Determine the (x, y) coordinate at the center of the cell enclosing the given text.  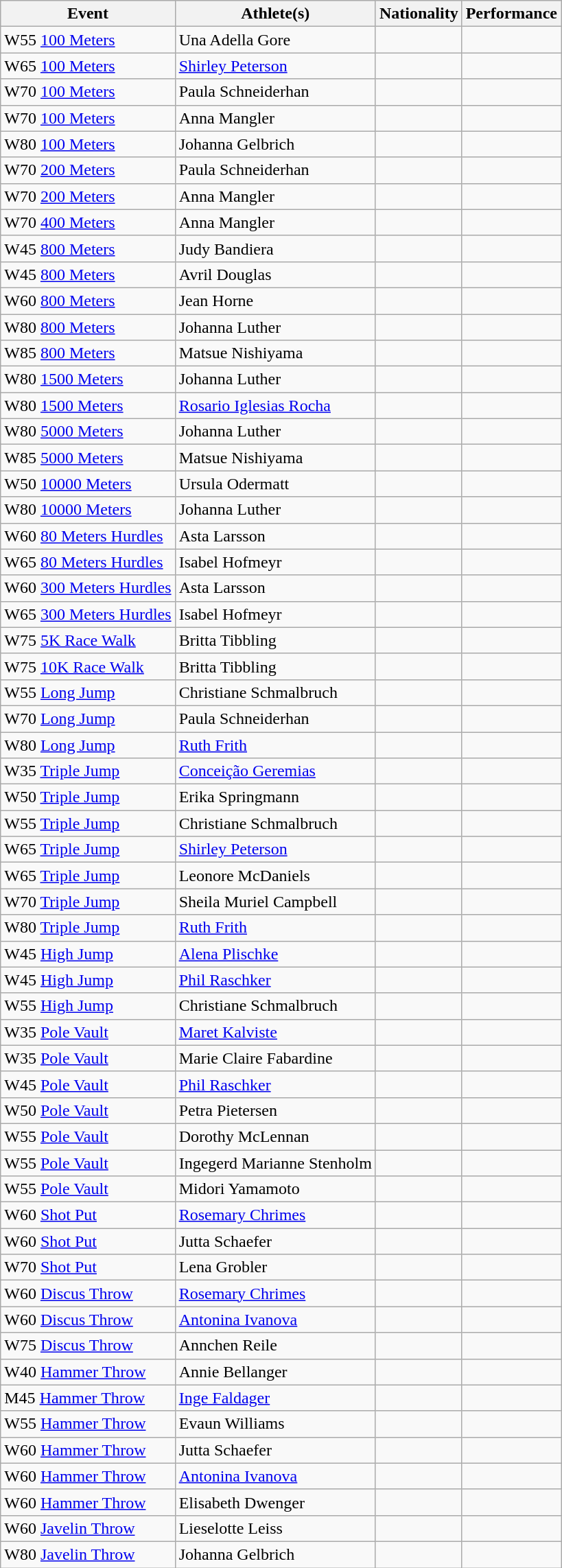
Lieselotte Leiss (275, 1528)
W60 Javelin Throw (88, 1528)
W50 Pole Vault (88, 1110)
W55 Long Jump (88, 692)
W65 100 Meters (88, 66)
Jean Horne (275, 301)
Nationality (419, 14)
W70 Shot Put (88, 1267)
W75 5K Race Walk (88, 640)
Event (88, 14)
W65 80 Meters Hurdles (88, 562)
Dorothy McLennan (275, 1136)
W40 Hammer Throw (88, 1372)
Elisabeth Dwenger (275, 1502)
Evaun Williams (275, 1424)
W85 800 Meters (88, 353)
W55 High Jump (88, 1006)
W50 10000 Meters (88, 484)
Athlete(s) (275, 14)
Conceição Geremias (275, 771)
W80 800 Meters (88, 327)
Petra Pietersen (275, 1110)
W55 100 Meters (88, 40)
Inge Faldager (275, 1398)
Una Adella Gore (275, 40)
Lena Grobler (275, 1267)
W85 5000 Meters (88, 458)
W55 Triple Jump (88, 823)
W65 300 Meters Hurdles (88, 614)
Ursula Odermatt (275, 484)
W55 Hammer Throw (88, 1424)
W70 Long Jump (88, 718)
W60 80 Meters Hurdles (88, 536)
Maret Kalviste (275, 1032)
Alena Plischke (275, 954)
Avril Douglas (275, 274)
Annchen Reile (275, 1346)
Ingegerd Marianne Stenholm (275, 1163)
M45 Hammer Throw (88, 1398)
W60 300 Meters Hurdles (88, 588)
W70 400 Meters (88, 222)
W35 Triple Jump (88, 771)
Sheila Muriel Campbell (275, 902)
W80 Long Jump (88, 745)
Marie Claire Fabardine (275, 1058)
W80 100 Meters (88, 144)
Judy Bandiera (275, 248)
Performance (511, 14)
W45 Pole Vault (88, 1084)
Midori Yamamoto (275, 1189)
Annie Bellanger (275, 1372)
W75 10K Race Walk (88, 666)
Erika Springmann (275, 797)
W80 5000 Meters (88, 432)
W50 Triple Jump (88, 797)
W60 800 Meters (88, 301)
W80 Javelin Throw (88, 1554)
W75 Discus Throw (88, 1346)
Rosario Iglesias Rocha (275, 406)
W80 10000 Meters (88, 510)
W70 Triple Jump (88, 902)
W80 Triple Jump (88, 928)
Leonore McDaniels (275, 876)
